Locate the cell with the specified text and output its [X, Y] center coordinate. 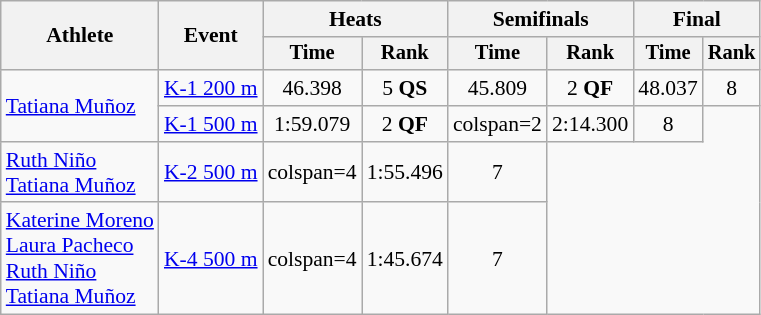
colspan=2 [498, 124]
K-1 200 m [211, 88]
1:45.674 [405, 259]
48.037 [668, 88]
K-2 500 m [211, 172]
46.398 [312, 88]
2:14.300 [590, 124]
1:59.079 [312, 124]
Athlete [80, 36]
Final [696, 19]
Semifinals [540, 19]
Event [211, 36]
Katerine MorenoLaura PachecoRuth NiñoTatiana Muñoz [80, 259]
1:55.496 [405, 172]
K-1 500 m [211, 124]
5 QS [405, 88]
K-4 500 m [211, 259]
Tatiana Muñoz [80, 106]
45.809 [498, 88]
Heats [356, 19]
Ruth NiñoTatiana Muñoz [80, 172]
